Provide the [x, y] coordinate of the cell's center where the given text is located.  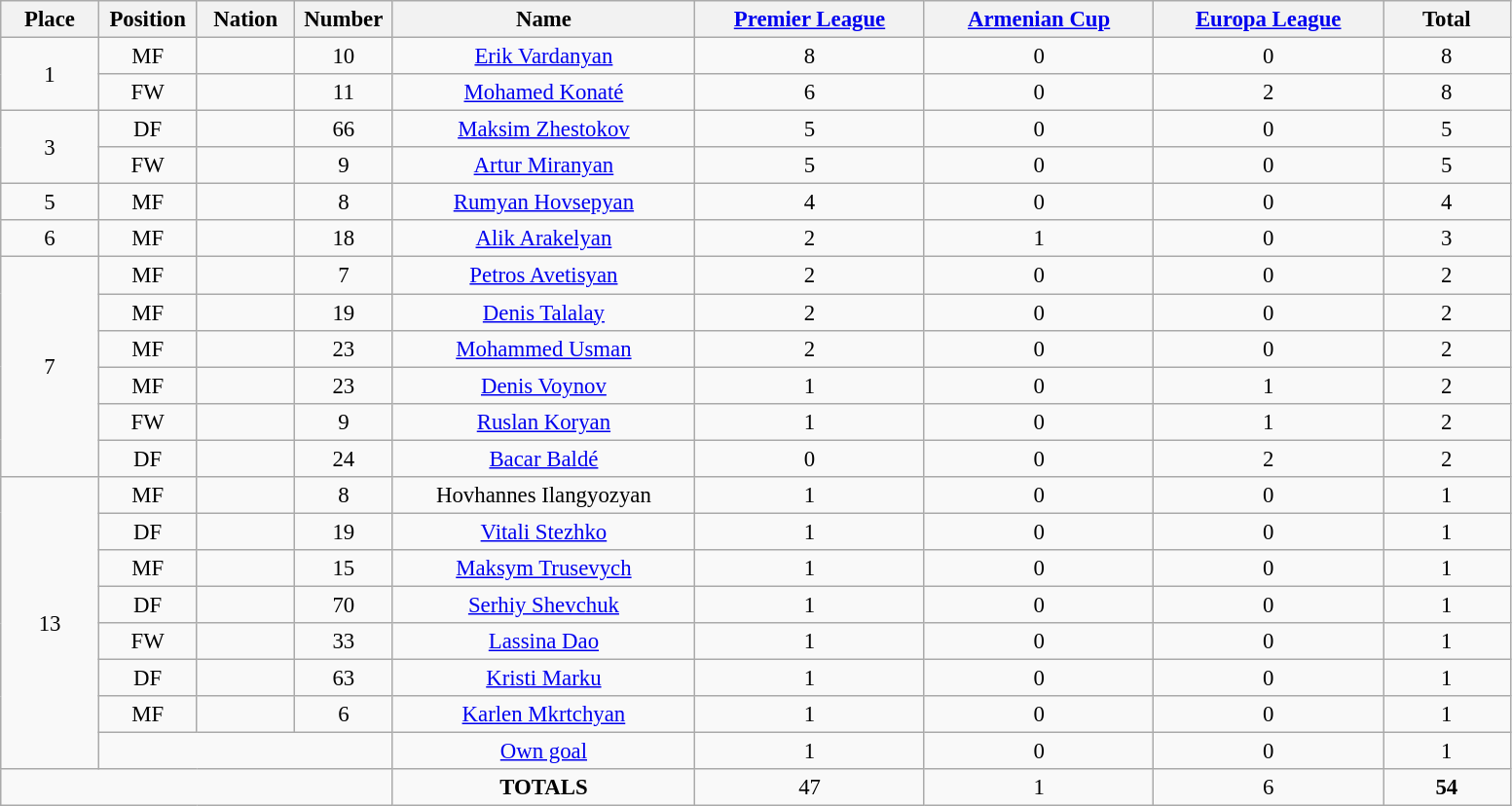
Mohamed Konaté [543, 92]
Name [543, 19]
18 [345, 238]
66 [345, 129]
Maksim Zhestokov [543, 129]
Bacar Baldé [543, 458]
Premier League [810, 19]
24 [345, 458]
Lassina Dao [543, 641]
63 [345, 678]
Europa League [1269, 19]
33 [345, 641]
Place [51, 19]
TOTALS [543, 788]
70 [345, 604]
Number [345, 19]
Artur Miranyan [543, 165]
Denis Voynov [543, 385]
Denis Talalay [543, 312]
Nation [245, 19]
Mohammed Usman [543, 348]
13 [51, 623]
Hovhannes Ilangyozyan [543, 495]
Serhiy Shevchuk [543, 604]
Position [148, 19]
15 [345, 568]
Erik Vardanyan [543, 56]
Armenian Cup [1039, 19]
Rumyan Hovsepyan [543, 202]
10 [345, 56]
54 [1447, 788]
Total [1447, 19]
Alik Arakelyan [543, 238]
Ruslan Koryan [543, 421]
11 [345, 92]
Vitali Stezhko [543, 531]
Karlen Mkrtchyan [543, 714]
Kristi Marku [543, 678]
47 [810, 788]
Petros Avetisyan [543, 275]
Maksym Trusevych [543, 568]
Own goal [543, 751]
